Return the (x, y) coordinate for the center point of the cell that contains the specified text.  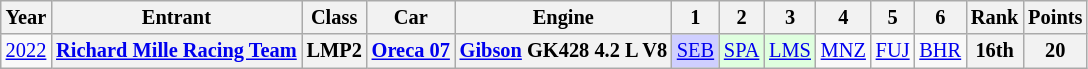
3 (790, 17)
1 (696, 17)
20 (1055, 51)
6 (940, 17)
BHR (940, 51)
SEB (696, 51)
MNZ (844, 51)
Rank (994, 17)
Richard Mille Racing Team (176, 51)
Engine (564, 17)
FUJ (893, 51)
Points (1055, 17)
5 (893, 17)
2 (742, 17)
Class (334, 17)
LMP2 (334, 51)
Oreca 07 (411, 51)
4 (844, 17)
16th (994, 51)
Entrant (176, 17)
Car (411, 17)
LMS (790, 51)
Year (26, 17)
2022 (26, 51)
Gibson GK428 4.2 L V8 (564, 51)
SPA (742, 51)
